Determine the (x, y) coordinate at the center of the cell enclosing the given text.  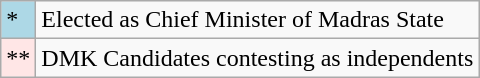
** (18, 58)
Elected as Chief Minister of Madras State (258, 20)
DMK Candidates contesting as independents (258, 58)
* (18, 20)
